Scan for the cell matching the given text and deliver its (X, Y) coordinate at center. 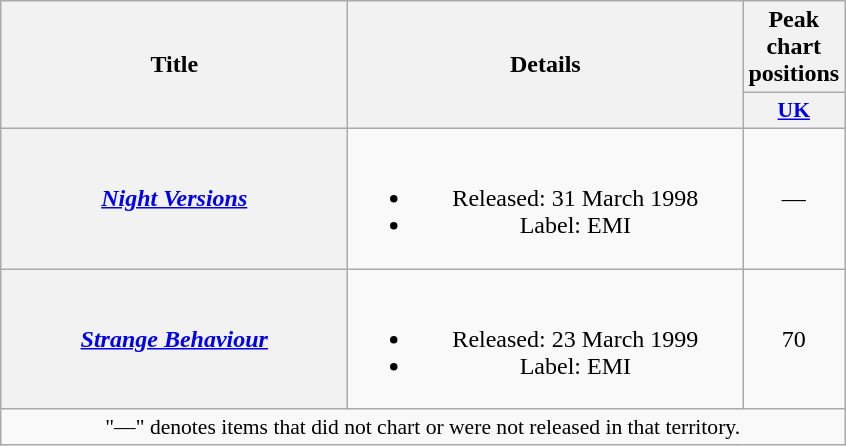
— (794, 198)
Peak chart positions (794, 47)
Details (546, 65)
Released: 31 March 1998Label: EMI (546, 198)
UK (794, 111)
Title (174, 65)
"—" denotes items that did not chart or were not released in that territory. (423, 427)
70 (794, 338)
Released: 23 March 1999Label: EMI (546, 338)
Night Versions (174, 198)
Strange Behaviour (174, 338)
